Output the (x, y) coordinate of the center of the cell containing the given text.  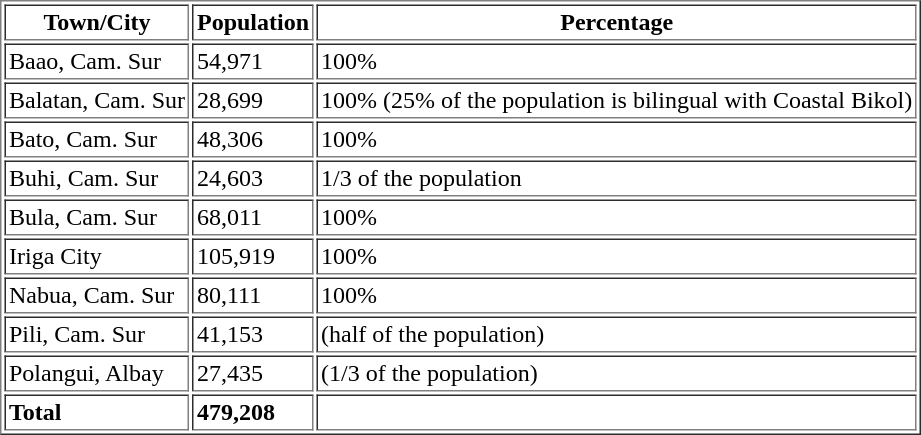
Population (252, 22)
Iriga City (96, 256)
54,971 (252, 62)
48,306 (252, 140)
Polangui, Albay (96, 374)
(half of the population) (616, 334)
Percentage (616, 22)
479,208 (252, 412)
28,699 (252, 100)
68,011 (252, 218)
Balatan, Cam. Sur (96, 100)
27,435 (252, 374)
1/3 of the population (616, 178)
Bato, Cam. Sur (96, 140)
41,153 (252, 334)
24,603 (252, 178)
Nabua, Cam. Sur (96, 296)
100% (25% of the population is bilingual with Coastal Bikol) (616, 100)
105,919 (252, 256)
Bula, Cam. Sur (96, 218)
Total (96, 412)
Baao, Cam. Sur (96, 62)
(1/3 of the population) (616, 374)
Buhi, Cam. Sur (96, 178)
Town/City (96, 22)
80,111 (252, 296)
Pili, Cam. Sur (96, 334)
